Pinpoint the cell where the given text exists, returning its (X, Y) midpoint coordinate. 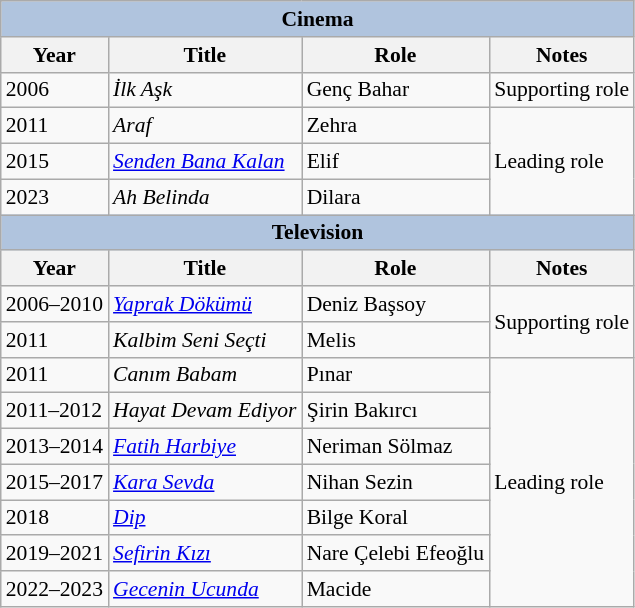
Yaprak Dökümü (205, 304)
Kara Sevda (205, 482)
Nihan Sezin (396, 482)
Cinema (318, 19)
Senden Bana Kalan (205, 162)
Bilge Koral (396, 518)
2011–2012 (54, 411)
2023 (54, 197)
2015 (54, 162)
Sefirin Kızı (205, 554)
Araf (205, 126)
Genç Bahar (396, 90)
Zehra (396, 126)
2006–2010 (54, 304)
Pınar (396, 375)
2013–2014 (54, 447)
Fatih Harbiye (205, 447)
İlk Aşk (205, 90)
Neriman Sölmaz (396, 447)
Dip (205, 518)
Nare Çelebi Efeoğlu (396, 554)
Dilara (396, 197)
Gecenin Ucunda (205, 589)
2022–2023 (54, 589)
Melis (396, 340)
Hayat Devam Ediyor (205, 411)
2015–2017 (54, 482)
Ah Belinda (205, 197)
Elif (396, 162)
Deniz Başsoy (396, 304)
Television (318, 233)
2018 (54, 518)
2006 (54, 90)
Şirin Bakırcı (396, 411)
Macide (396, 589)
2019–2021 (54, 554)
Kalbim Seni Seçti (205, 340)
Canım Babam (205, 375)
